Locate the cell with the specified text and output its [x, y] center coordinate. 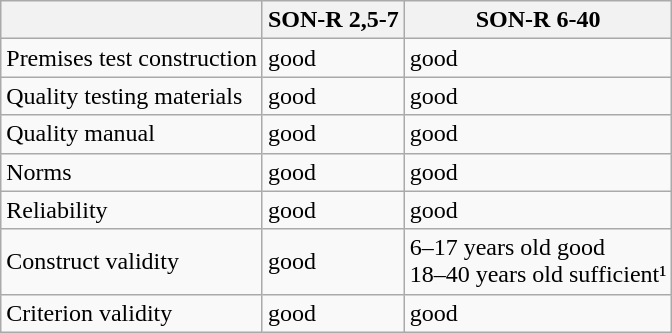
Criterion validity [132, 313]
6–17 years old good 18–40 years old sufficient¹ [538, 262]
Reliability [132, 210]
Premises test construction [132, 58]
SON-R 2,5-7 [333, 20]
Construct validity [132, 262]
Quality testing materials [132, 96]
Quality manual [132, 134]
Norms [132, 172]
SON-R 6-40 [538, 20]
